Search for the cell housing the specified text and yield its (x, y) center coordinate. 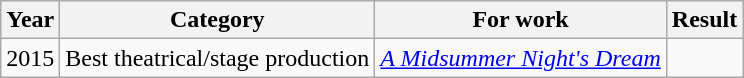
Category (218, 20)
Year (30, 20)
Best theatrical/stage production (218, 58)
Result (704, 20)
2015 (30, 58)
A Midsummer Night's Dream (521, 58)
For work (521, 20)
